Output the (x, y) coordinate of the center of the cell containing the given text.  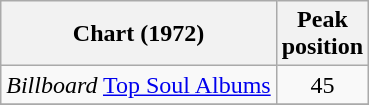
Billboard Top Soul Albums (138, 85)
45 (322, 85)
Peakposition (322, 34)
Chart (1972) (138, 34)
